Return the [x, y] coordinate for the center point of the cell that contains the specified text.  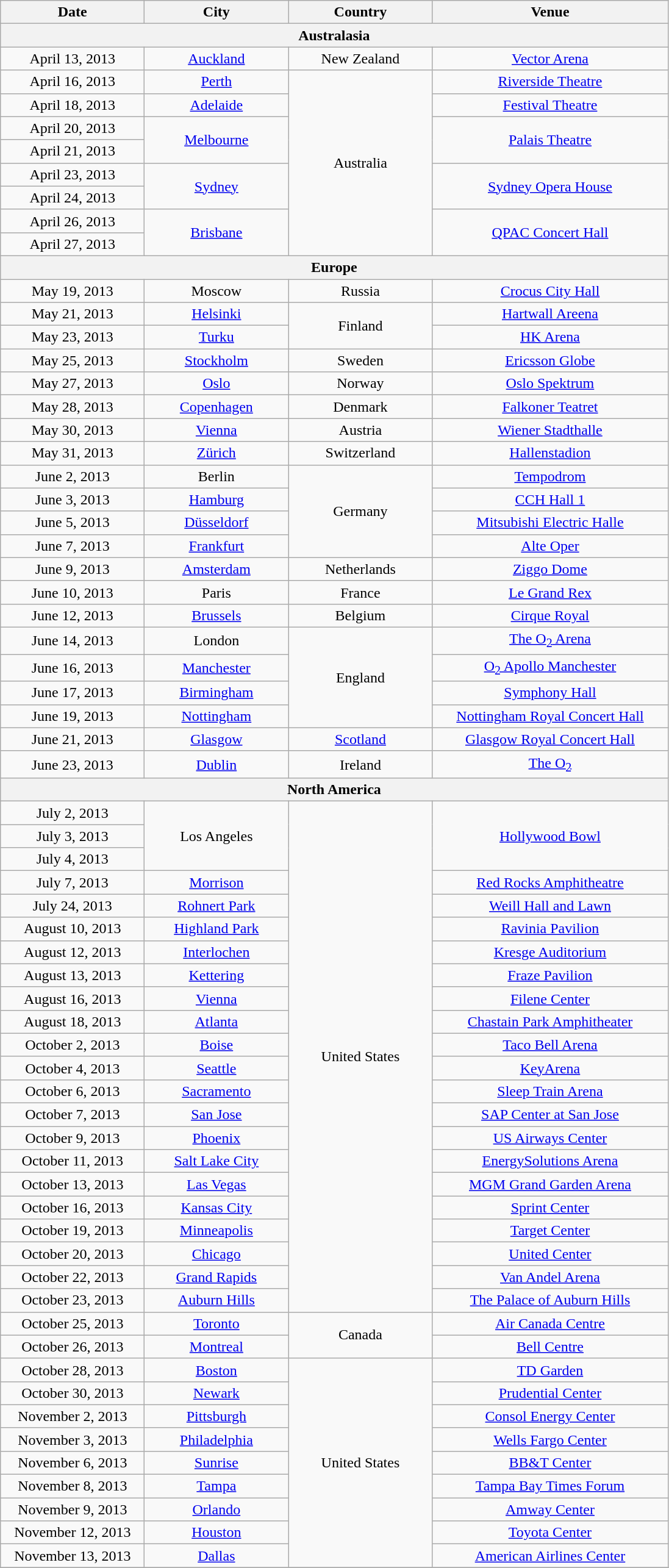
Tampa [216, 1486]
October 28, 2013 [73, 1370]
Phoenix [216, 1138]
Boston [216, 1370]
England [360, 677]
Chicago [216, 1254]
June 14, 2013 [73, 640]
Seattle [216, 1068]
Fraze Pavilion [550, 975]
Nottingham Royal Concert Hall [550, 716]
Symphony Hall [550, 693]
June 2, 2013 [73, 476]
Sacramento [216, 1091]
June 23, 2013 [73, 764]
August 10, 2013 [73, 929]
Manchester [216, 668]
Montreal [216, 1347]
EnergySolutions Arena [550, 1161]
June 16, 2013 [73, 668]
Adelaide [216, 105]
June 5, 2013 [73, 523]
Prudential Center [550, 1393]
Morrison [216, 882]
Orlando [216, 1509]
Amway Center [550, 1509]
Denmark [360, 407]
Dublin [216, 764]
The O2 [550, 764]
Tampa Bay Times Forum [550, 1486]
May 21, 2013 [73, 314]
October 2, 2013 [73, 1045]
Austria [360, 430]
Hallenstadion [550, 453]
Riverside Theatre [550, 82]
August 16, 2013 [73, 998]
QPAC Concert Hall [550, 232]
November 12, 2013 [73, 1533]
Atlanta [216, 1022]
KeyArena [550, 1068]
November 13, 2013 [73, 1556]
Netherlands [360, 569]
Germany [360, 511]
October 13, 2013 [73, 1184]
July 2, 2013 [73, 813]
Sprint Center [550, 1208]
July 24, 2013 [73, 906]
Australasia [334, 35]
July 7, 2013 [73, 882]
October 7, 2013 [73, 1115]
April 27, 2013 [73, 244]
Canada [360, 1335]
Stockholm [216, 360]
Australia [360, 163]
Amsterdam [216, 569]
The Palace of Auburn Hills [550, 1300]
June 3, 2013 [73, 499]
Red Rocks Amphitheatre [550, 882]
Kansas City [216, 1208]
Las Vegas [216, 1184]
Vector Arena [550, 59]
Copenhagen [216, 407]
April 13, 2013 [73, 59]
August 13, 2013 [73, 975]
Los Angeles [216, 836]
Air Canada Centre [550, 1323]
Oslo Spektrum [550, 384]
CCH Hall 1 [550, 499]
May 27, 2013 [73, 384]
Russia [360, 291]
Wiener Stadthalle [550, 430]
Ziggo Dome [550, 569]
The O2 Arena [550, 640]
October 19, 2013 [73, 1231]
Venue [550, 12]
Pittsburgh [216, 1416]
October 22, 2013 [73, 1277]
Bell Centre [550, 1347]
April 24, 2013 [73, 198]
Kettering [216, 975]
Düsseldorf [216, 523]
May 31, 2013 [73, 453]
Oslo [216, 384]
TD Garden [550, 1370]
City [216, 12]
Date [73, 12]
Toronto [216, 1323]
April 21, 2013 [73, 151]
Alte Oper [550, 546]
Paris [216, 592]
Ericsson Globe [550, 360]
Toyota Center [550, 1533]
Filene Center [550, 998]
April 20, 2013 [73, 128]
Sunrise [216, 1462]
June 17, 2013 [73, 693]
October 4, 2013 [73, 1068]
October 30, 2013 [73, 1393]
Hartwall Areena [550, 314]
August 18, 2013 [73, 1022]
Tempodrom [550, 476]
Berlin [216, 476]
Taco Bell Arena [550, 1045]
Turku [216, 337]
Ravinia Pavilion [550, 929]
Auburn Hills [216, 1300]
November 6, 2013 [73, 1462]
Switzerland [360, 453]
October 23, 2013 [73, 1300]
Houston [216, 1533]
May 28, 2013 [73, 407]
Brisbane [216, 232]
Rohnert Park [216, 906]
Nottingham [216, 716]
Target Center [550, 1231]
Le Grand Rex [550, 592]
April 18, 2013 [73, 105]
Frankfurt [216, 546]
Sweden [360, 360]
October 25, 2013 [73, 1323]
October 11, 2013 [73, 1161]
November 8, 2013 [73, 1486]
Finland [360, 326]
San Jose [216, 1115]
Norway [360, 384]
November 9, 2013 [73, 1509]
Glasgow [216, 739]
June 21, 2013 [73, 739]
Helsinki [216, 314]
November 3, 2013 [73, 1439]
April 16, 2013 [73, 82]
Chastain Park Amphitheater [550, 1022]
Melbourne [216, 140]
Sydney [216, 186]
Philadelphia [216, 1439]
SAP Center at San Jose [550, 1115]
July 4, 2013 [73, 859]
BB&T Center [550, 1462]
Crocus City Hall [550, 291]
Ireland [360, 764]
October 9, 2013 [73, 1138]
Glasgow Royal Concert Hall [550, 739]
April 23, 2013 [73, 174]
June 7, 2013 [73, 546]
Kresge Auditorium [550, 952]
Wells Fargo Center [550, 1439]
Europe [334, 267]
Scotland [360, 739]
Hamburg [216, 499]
Palais Theatre [550, 140]
June 10, 2013 [73, 592]
Van Andel Arena [550, 1277]
Sleep Train Arena [550, 1091]
United Center [550, 1254]
Perth [216, 82]
American Airlines Center [550, 1556]
October 16, 2013 [73, 1208]
Sydney Opera House [550, 186]
May 23, 2013 [73, 337]
France [360, 592]
Country [360, 12]
May 19, 2013 [73, 291]
Hollywood Bowl [550, 836]
US Airways Center [550, 1138]
Festival Theatre [550, 105]
Interlochen [216, 952]
Auckland [216, 59]
HK Arena [550, 337]
August 12, 2013 [73, 952]
October 26, 2013 [73, 1347]
Grand Rapids [216, 1277]
Boise [216, 1045]
May 25, 2013 [73, 360]
MGM Grand Garden Arena [550, 1184]
New Zealand [360, 59]
O2 Apollo Manchester [550, 668]
North America [334, 790]
June 12, 2013 [73, 615]
June 9, 2013 [73, 569]
Falkoner Teatret [550, 407]
Highland Park [216, 929]
Birmingham [216, 693]
Zürich [216, 453]
Cirque Royal [550, 615]
Belgium [360, 615]
June 19, 2013 [73, 716]
Salt Lake City [216, 1161]
Brussels [216, 615]
April 26, 2013 [73, 221]
London [216, 640]
Dallas [216, 1556]
Minneapolis [216, 1231]
October 6, 2013 [73, 1091]
Moscow [216, 291]
November 2, 2013 [73, 1416]
May 30, 2013 [73, 430]
Weill Hall and Lawn [550, 906]
Mitsubishi Electric Halle [550, 523]
Newark [216, 1393]
July 3, 2013 [73, 836]
Consol Energy Center [550, 1416]
October 20, 2013 [73, 1254]
